From the cell containing the given text, extract its center point as [x, y] coordinate. 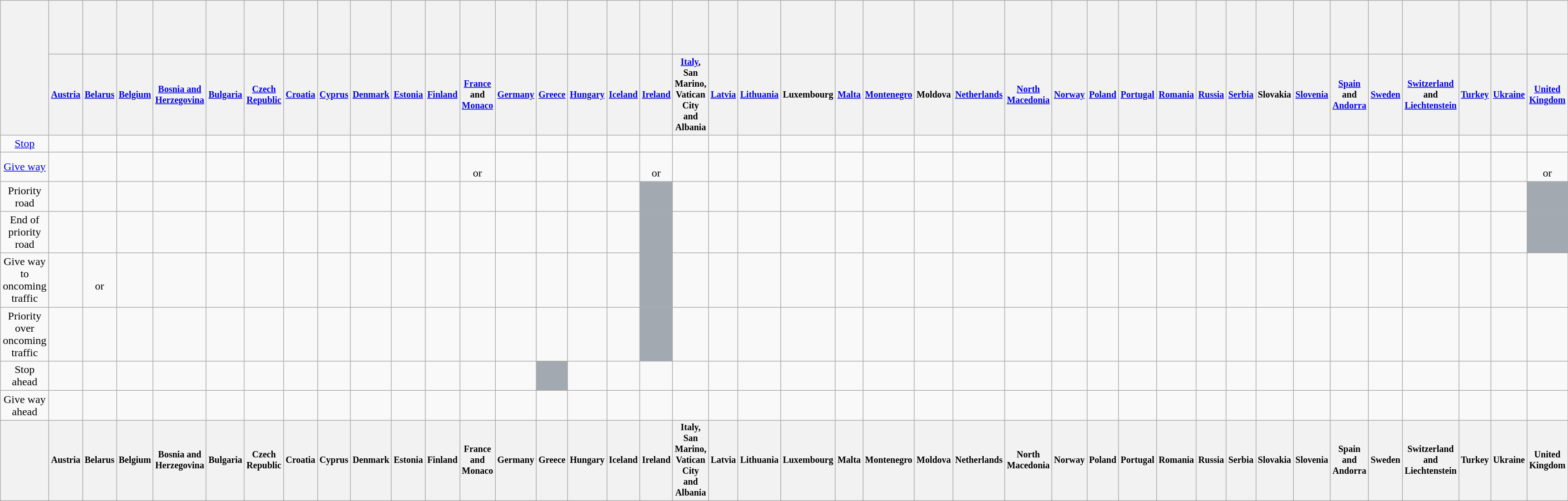
Stop [25, 143]
Give way ahead [25, 406]
Give way [25, 167]
Priority over oncoming traffic [25, 334]
Give way to oncoming traffic [25, 280]
Priority road [25, 196]
End of priority road [25, 232]
Stop ahead [25, 376]
